Determine the [x, y] coordinate at the center of the cell enclosing the given text.  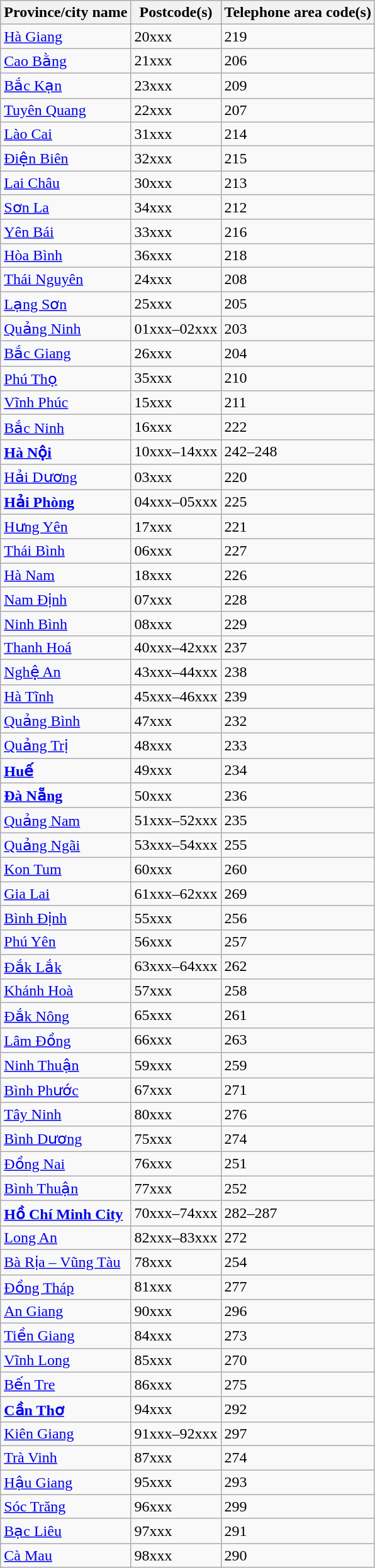
206 [298, 61]
Tây Ninh [65, 1114]
259 [298, 1065]
Hưng Yên [65, 527]
84xxx [176, 1336]
255 [298, 845]
96xxx [176, 1506]
234 [298, 770]
262 [298, 967]
275 [298, 1384]
Lâm Đồng [65, 1040]
10xxx–14xxx [176, 452]
Cần Thơ [65, 1410]
80xxx [176, 1114]
43xxx–44xxx [176, 672]
Bến Tre [65, 1384]
Ninh Thuận [65, 1065]
219 [298, 36]
213 [298, 183]
60xxx [176, 869]
290 [298, 1555]
59xxx [176, 1065]
Sơn La [65, 207]
25xxx [176, 304]
20xxx [176, 36]
Hồ Chí Minh City [65, 1214]
Hà Nam [65, 575]
270 [298, 1360]
204 [298, 354]
15xxx [176, 403]
87xxx [176, 1457]
34xxx [176, 207]
238 [298, 672]
61xxx–62xxx [176, 893]
Thanh Hoá [65, 647]
226 [298, 575]
Bạc Liêu [65, 1531]
227 [298, 551]
237 [298, 647]
Yên Bái [65, 231]
Quảng Bình [65, 721]
Quảng Ngãi [65, 845]
67xxx [176, 1090]
Đồng Tháp [65, 1287]
Hải Phòng [65, 502]
76xxx [176, 1164]
Cà Mau [65, 1555]
Trà Vinh [65, 1457]
97xxx [176, 1531]
57xxx [176, 991]
55xxx [176, 918]
98xxx [176, 1555]
06xxx [176, 551]
An Giang [65, 1312]
292 [298, 1410]
94xxx [176, 1410]
48xxx [176, 746]
209 [298, 85]
21xxx [176, 61]
216 [298, 231]
03xxx [176, 477]
86xxx [176, 1384]
Quảng Ninh [65, 329]
Postcode(s) [176, 13]
Khánh Hoà [65, 991]
Huế [65, 770]
Gia Lai [65, 893]
258 [298, 991]
Nam Định [65, 600]
Hậu Giang [65, 1482]
Lai Châu [65, 183]
90xxx [176, 1312]
273 [298, 1336]
296 [298, 1312]
211 [298, 403]
263 [298, 1040]
Hà Nội [65, 452]
297 [298, 1434]
Kiên Giang [65, 1434]
Tuyên Quang [65, 110]
75xxx [176, 1139]
49xxx [176, 770]
271 [298, 1090]
Phú Yên [65, 942]
Bình Phước [65, 1090]
Vĩnh Long [65, 1360]
214 [298, 134]
Bình Định [65, 918]
Đắk Nông [65, 1016]
Lạng Sơn [65, 304]
291 [298, 1531]
228 [298, 600]
31xxx [176, 134]
272 [298, 1237]
65xxx [176, 1016]
Lào Cai [65, 134]
23xxx [176, 85]
212 [298, 207]
36xxx [176, 255]
282–287 [298, 1214]
205 [298, 304]
252 [298, 1188]
Cao Bằng [65, 61]
17xxx [176, 527]
Bình Dương [65, 1139]
251 [298, 1164]
22xxx [176, 110]
51xxx–52xxx [176, 820]
26xxx [176, 354]
32xxx [176, 158]
233 [298, 746]
293 [298, 1482]
63xxx–64xxx [176, 967]
16xxx [176, 427]
66xxx [176, 1040]
277 [298, 1287]
239 [298, 696]
261 [298, 1016]
Vĩnh Phúc [65, 403]
70xxx–74xxx [176, 1214]
82xxx–83xxx [176, 1237]
85xxx [176, 1360]
Hòa Bình [65, 255]
81xxx [176, 1287]
Kon Tum [65, 869]
Bắc Giang [65, 354]
Thái Nguyên [65, 279]
236 [298, 796]
Quảng Nam [65, 820]
299 [298, 1506]
208 [298, 279]
Bà Rịa – Vũng Tàu [65, 1262]
Long An [65, 1237]
225 [298, 502]
Bắc Kạn [65, 85]
04xxx–05xxx [176, 502]
53xxx–54xxx [176, 845]
18xxx [176, 575]
Hà Tĩnh [65, 696]
Quảng Trị [65, 746]
Nghệ An [65, 672]
Điện Biên [65, 158]
08xxx [176, 623]
Telephone area code(s) [298, 13]
222 [298, 427]
Province/city name [65, 13]
95xxx [176, 1482]
Bình Thuận [65, 1188]
Bắc Ninh [65, 427]
260 [298, 869]
Đồng Nai [65, 1164]
Hải Dương [65, 477]
254 [298, 1262]
24xxx [176, 279]
56xxx [176, 942]
01xxx–02xxx [176, 329]
30xxx [176, 183]
Sóc Trăng [65, 1506]
221 [298, 527]
77xxx [176, 1188]
Tiền Giang [65, 1336]
07xxx [176, 600]
40xxx–42xxx [176, 647]
257 [298, 942]
35xxx [176, 378]
33xxx [176, 231]
Thái Bình [65, 551]
276 [298, 1114]
269 [298, 893]
235 [298, 820]
Đắk Lắk [65, 967]
220 [298, 477]
91xxx–92xxx [176, 1434]
242–248 [298, 452]
215 [298, 158]
229 [298, 623]
45xxx–46xxx [176, 696]
Đà Nẵng [65, 796]
Phú Thọ [65, 378]
207 [298, 110]
78xxx [176, 1262]
50xxx [176, 796]
256 [298, 918]
47xxx [176, 721]
203 [298, 329]
Hà Giang [65, 36]
218 [298, 255]
232 [298, 721]
Ninh Bình [65, 623]
210 [298, 378]
